Return [X, Y] of the center of cell containing provided text 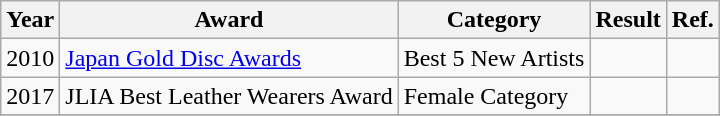
Award [229, 20]
Year [30, 20]
2017 [30, 96]
2010 [30, 58]
Result [628, 20]
Category [494, 20]
JLIA Best Leather Wearers Award [229, 96]
Best 5 New Artists [494, 58]
Female Category [494, 96]
Japan Gold Disc Awards [229, 58]
Ref. [692, 20]
